Capture the cell that displays the provided text and extract its [X, Y] central coordinate. 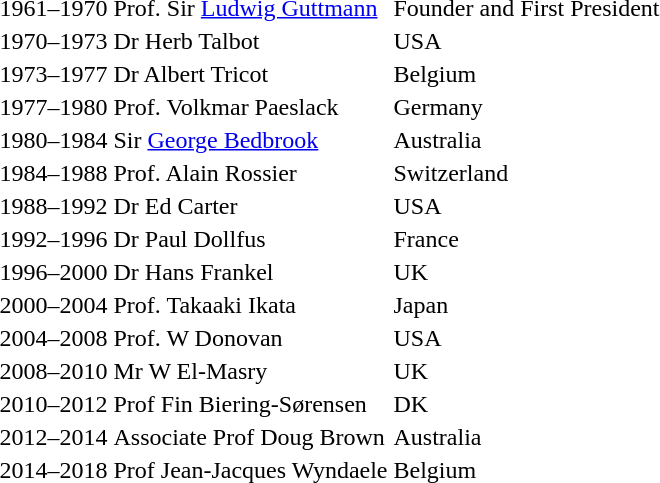
Mr W El-Masry [250, 371]
Prof. Alain Rossier [250, 173]
Dr Paul Dollfus [250, 239]
Associate Prof Doug Brown [250, 437]
Dr Herb Talbot [250, 41]
Sir George Bedbrook [250, 140]
Dr Hans Frankel [250, 272]
Prof. Takaaki Ikata [250, 305]
Dr Ed Carter [250, 206]
Prof. Volkmar Paeslack [250, 107]
Dr Albert Tricot [250, 74]
Prof Fin Biering-Sørensen [250, 404]
Prof. W Donovan [250, 338]
